Scan for the cell matching the given text and deliver its (X, Y) coordinate at center. 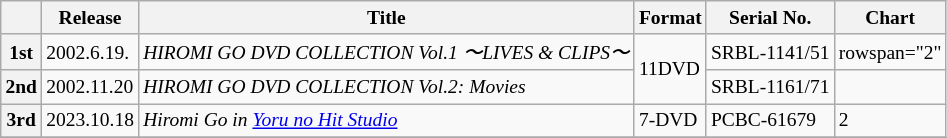
2023.10.18 (90, 120)
Serial No. (770, 18)
Title (387, 18)
2002.11.20 (90, 86)
Release (90, 18)
PCBC-61679 (770, 120)
rowspan="2" (890, 52)
2nd (22, 86)
SRBL-1141/51 (770, 52)
1st (22, 52)
HIROMI GO DVD COLLECTION Vol.1 〜LIVES & CLIPS〜 (387, 52)
2002.6.19. (90, 52)
11DVD (670, 69)
HIROMI GO DVD COLLECTION Vol.2: Movies (387, 86)
Format (670, 18)
2 (890, 120)
SRBL-1161/71 (770, 86)
3rd (22, 120)
7-DVD (670, 120)
Hiromi Go in Yoru no Hit Studio (387, 120)
Chart (890, 18)
